Provide the (X, Y) coordinate of the cell's center where the given text is located.  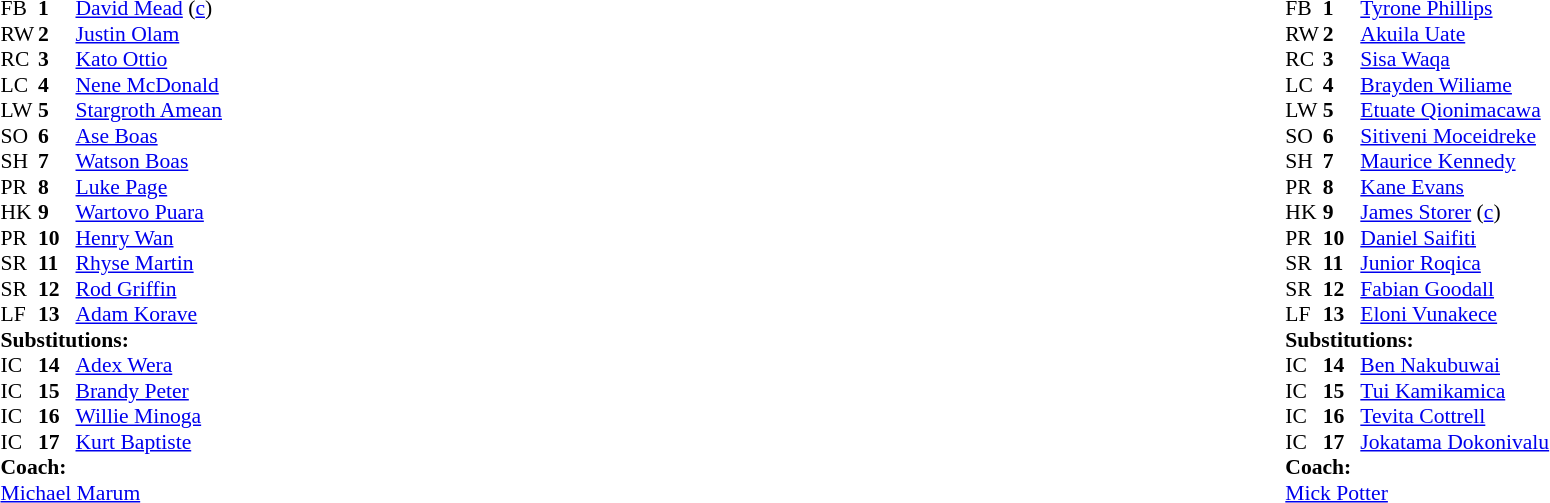
Tevita Cottrell (1454, 417)
Luke Page (149, 187)
Rod Griffin (149, 289)
Sitiveni Moceidreke (1454, 136)
Wartovo Puara (149, 213)
Jokatama Dokonivalu (1454, 442)
Ben Nakubuwai (1454, 365)
Watson Boas (149, 161)
Ase Boas (149, 136)
Brayden Wiliame (1454, 85)
Kane Evans (1454, 187)
Stargroth Amean (149, 111)
Fabian Goodall (1454, 289)
Sisa Waqa (1454, 59)
Adex Wera (149, 365)
Eloni Vunakece (1454, 315)
Etuate Qionimacawa (1454, 111)
Tui Kamikamica (1454, 391)
Junior Roqica (1454, 263)
James Storer (c) (1454, 213)
Kato Ottio (149, 59)
Adam Korave (149, 315)
Kurt Baptiste (149, 442)
Akuila Uate (1454, 34)
Nene McDonald (149, 85)
Brandy Peter (149, 391)
Maurice Kennedy (1454, 161)
Daniel Saifiti (1454, 238)
Rhyse Martin (149, 263)
Justin Olam (149, 34)
Henry Wan (149, 238)
Willie Minoga (149, 417)
